Capture the cell that displays the provided text and extract its [X, Y] central coordinate. 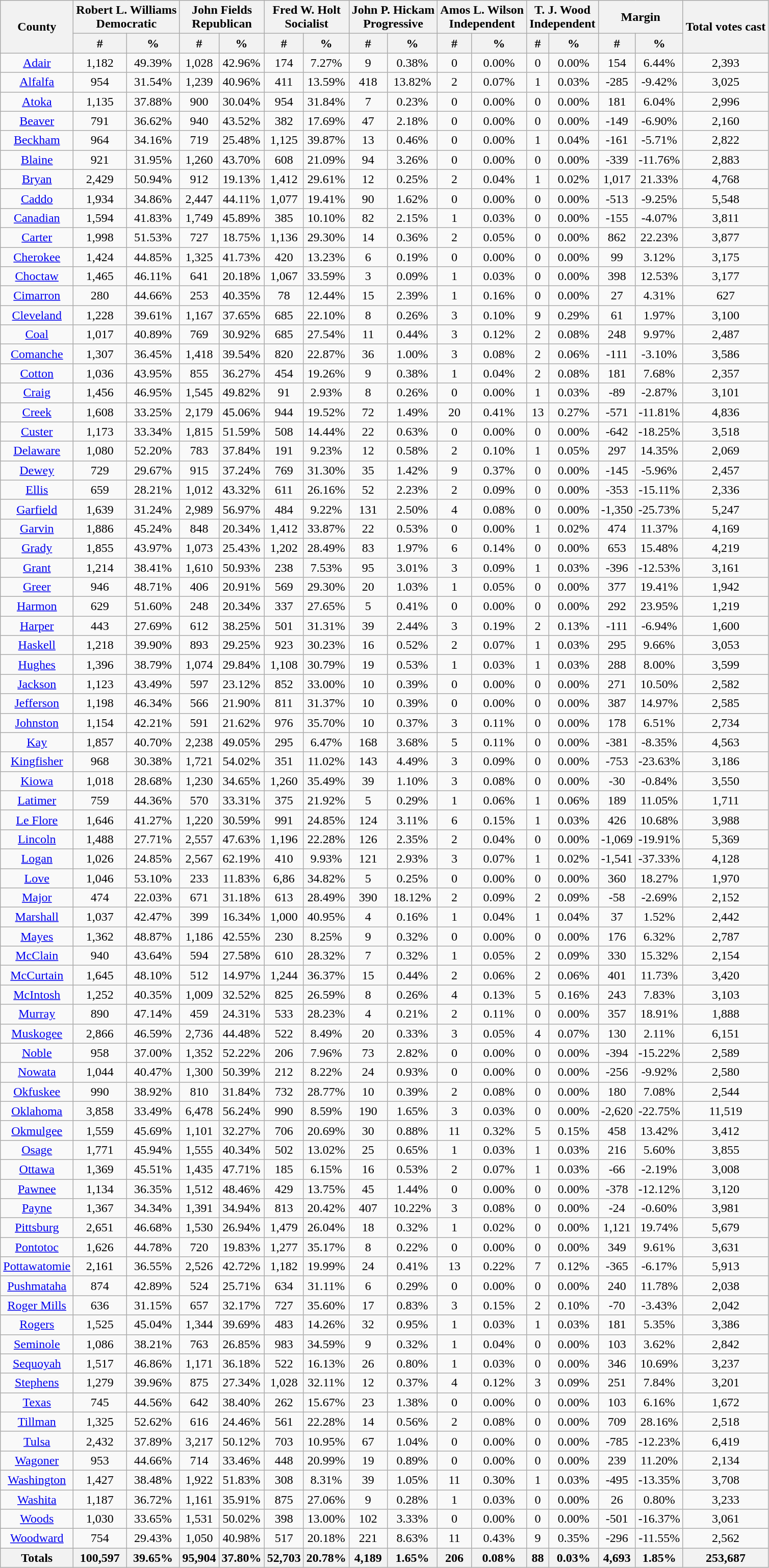
10.22% [412, 1208]
11.73% [659, 975]
Creek [37, 412]
50.39% [242, 1072]
1,300 [199, 1072]
561 [284, 1422]
Love [37, 878]
-642 [617, 432]
3,217 [199, 1441]
Dewey [37, 470]
1,044 [100, 1072]
1,367 [100, 1208]
1,610 [199, 568]
410 [284, 858]
2,152 [726, 898]
31.54% [153, 82]
611 [284, 490]
1,942 [726, 587]
0.65% [412, 1150]
82 [368, 218]
36 [368, 354]
1,608 [100, 412]
1,721 [199, 762]
43.49% [153, 684]
Johnston [37, 723]
34.65% [242, 781]
-501 [617, 1519]
0.95% [412, 1325]
991 [284, 820]
2,866 [100, 1033]
6.47% [326, 742]
671 [199, 898]
39.90% [153, 645]
73 [368, 1053]
2,883 [726, 160]
953 [100, 1460]
1,167 [199, 315]
43.64% [153, 956]
33.31% [242, 800]
48.46% [242, 1189]
43.97% [153, 548]
Harmon [37, 606]
1,073 [199, 548]
1,479 [284, 1228]
34.86% [153, 198]
-16.37% [659, 1519]
233 [199, 878]
0.58% [412, 451]
-3.43% [659, 1305]
Bryan [37, 179]
44.48% [242, 1033]
1.44% [412, 1189]
88 [538, 1558]
1,352 [199, 1053]
900 [199, 102]
28.77% [326, 1092]
38.92% [153, 1092]
-394 [617, 1053]
26.85% [242, 1344]
-23.63% [659, 762]
9.61% [659, 1247]
54.02% [242, 762]
38.41% [153, 568]
2.15% [412, 218]
41.83% [153, 218]
10.10% [326, 218]
3,186 [726, 762]
0.56% [412, 1422]
399 [199, 917]
31.37% [326, 703]
1,530 [199, 1228]
9.23% [326, 451]
-66 [617, 1169]
-70 [617, 1305]
1,424 [100, 257]
271 [617, 684]
32 [368, 1325]
1,998 [100, 237]
3,386 [726, 1325]
-0.60% [659, 1208]
16.13% [326, 1363]
659 [100, 490]
37.88% [153, 102]
43.32% [242, 490]
Cleveland [37, 315]
20.69% [326, 1130]
848 [199, 528]
1,600 [726, 626]
Hughes [37, 665]
23.12% [242, 684]
20.78% [326, 1558]
48.71% [153, 587]
512 [199, 975]
251 [617, 1383]
811 [284, 703]
2,580 [726, 1072]
48.87% [153, 937]
732 [284, 1092]
3.01% [412, 568]
0.35% [574, 1538]
964 [100, 140]
34.82% [326, 878]
130 [617, 1033]
983 [284, 1344]
1,771 [100, 1150]
1,228 [100, 315]
Carter [37, 237]
Lincoln [37, 839]
729 [100, 470]
1.00% [412, 354]
29.25% [242, 645]
Jefferson [37, 703]
-2.19% [659, 1169]
-18.25% [659, 432]
Latimer [37, 800]
1,815 [199, 432]
502 [284, 1150]
0.33% [412, 1033]
41.73% [242, 257]
6.16% [659, 1402]
1,369 [100, 1169]
2,736 [199, 1033]
11.02% [326, 762]
Ottawa [37, 1169]
52.62% [153, 1422]
46.95% [153, 393]
-149 [617, 121]
0.88% [412, 1130]
39.65% [153, 1558]
-396 [617, 568]
3,631 [726, 1247]
360 [617, 878]
1,517 [100, 1363]
754 [100, 1538]
Robert L. WilliamsDemocratic [126, 17]
288 [617, 665]
3,100 [726, 315]
1,067 [284, 276]
216 [617, 1150]
-9.42% [659, 82]
8.31% [326, 1480]
1,026 [100, 858]
16.34% [242, 917]
30.04% [242, 102]
99 [617, 257]
1,749 [199, 218]
19.52% [326, 412]
636 [100, 1305]
448 [284, 1460]
Murray [37, 1014]
-339 [617, 160]
382 [284, 121]
8.49% [326, 1033]
-145 [617, 470]
3.26% [412, 160]
1,077 [284, 198]
3,061 [726, 1519]
958 [100, 1053]
6.15% [326, 1169]
37.84% [242, 451]
95,904 [199, 1558]
1,465 [100, 276]
4,219 [726, 548]
23 [368, 1402]
32.17% [242, 1305]
26.16% [326, 490]
4,128 [726, 858]
0.83% [412, 1305]
2,069 [726, 451]
280 [100, 296]
-4.07% [659, 218]
44.11% [242, 198]
810 [199, 1092]
3,412 [726, 1130]
1,202 [284, 548]
1,125 [284, 140]
-161 [617, 140]
-2.69% [659, 898]
31.15% [153, 1305]
1,934 [100, 198]
6.04% [659, 102]
Beckham [37, 140]
0.21% [412, 1014]
John FieldsRepublican [222, 17]
426 [617, 820]
483 [284, 1325]
27.06% [326, 1499]
1,857 [100, 742]
4,768 [726, 179]
33.65% [153, 1519]
56.97% [242, 509]
7.83% [659, 995]
11.83% [242, 878]
Grant [37, 568]
Alfalfa [37, 82]
642 [199, 1402]
39.69% [242, 1325]
921 [100, 160]
35.91% [242, 1499]
8.59% [326, 1111]
783 [199, 451]
-0.84% [659, 781]
31.24% [153, 509]
5,369 [726, 839]
2,154 [726, 956]
1,626 [100, 1247]
0.27% [574, 412]
50.94% [153, 179]
19.74% [659, 1228]
-296 [617, 1538]
27.65% [326, 606]
Margin [640, 17]
45 [368, 1189]
10.69% [659, 1363]
Pontotoc [37, 1247]
759 [100, 800]
616 [199, 1422]
27.54% [326, 335]
40.96% [242, 82]
3,101 [726, 393]
Choctaw [37, 276]
1.85% [659, 1558]
230 [284, 937]
3,177 [726, 276]
124 [368, 820]
0.89% [412, 1460]
813 [284, 1208]
36.55% [153, 1267]
377 [617, 587]
1,888 [726, 1014]
1,123 [100, 684]
0.46% [412, 140]
308 [284, 1480]
Greer [37, 587]
5,679 [726, 1228]
42.89% [153, 1286]
13.82% [412, 82]
-365 [617, 1267]
357 [617, 1014]
420 [284, 257]
52.20% [153, 451]
-13.35% [659, 1480]
346 [617, 1363]
25 [368, 1150]
612 [199, 626]
862 [617, 237]
1,646 [100, 820]
-513 [617, 198]
Roger Mills [37, 1305]
5.35% [659, 1325]
2,442 [726, 917]
0.36% [412, 237]
Amos L. WilsonIndependent [482, 17]
46.86% [153, 1363]
3,981 [726, 1208]
Osage [37, 1150]
608 [284, 160]
45.89% [242, 218]
5,247 [726, 509]
1.03% [412, 587]
418 [368, 82]
3.12% [659, 257]
18.91% [659, 1014]
25.71% [242, 1286]
Pushmataha [37, 1286]
745 [100, 1402]
41.27% [153, 820]
Garfield [37, 509]
191 [284, 451]
47.63% [242, 839]
2,996 [726, 102]
-19.91% [659, 839]
30.92% [242, 335]
459 [199, 1014]
46.34% [153, 703]
2,787 [726, 937]
24.46% [242, 1422]
25.48% [242, 140]
Totals [37, 1558]
1,012 [199, 490]
-24 [617, 1208]
2,357 [726, 373]
T. J. WoodIndependent [562, 17]
1,456 [100, 393]
180 [617, 1092]
78 [284, 296]
5,913 [726, 1267]
91 [284, 393]
3.33% [412, 1519]
7.68% [659, 373]
Grady [37, 548]
52,703 [284, 1558]
Woodward [37, 1538]
1,645 [100, 975]
44.78% [153, 1247]
2,457 [726, 470]
18.75% [242, 237]
Custer [37, 432]
Adair [37, 63]
Cimarron [37, 296]
458 [617, 1130]
21.62% [242, 723]
21.33% [659, 179]
45.06% [242, 412]
385 [284, 218]
1,220 [199, 820]
Total votes cast [726, 27]
Delaware [37, 451]
Comanche [37, 354]
390 [368, 898]
1,545 [199, 393]
-9.92% [659, 1072]
174 [284, 63]
1,036 [100, 373]
1.62% [412, 198]
7.08% [659, 1092]
2,734 [726, 723]
2,432 [100, 1441]
253,687 [726, 1558]
33.46% [242, 1460]
443 [100, 626]
14.26% [326, 1325]
37.24% [242, 470]
46.68% [153, 1228]
0.52% [412, 645]
McClain [37, 956]
31.31% [326, 626]
-6.17% [659, 1267]
24.31% [242, 1014]
42.72% [242, 1267]
47.14% [153, 1014]
2,582 [726, 684]
-12.53% [659, 568]
533 [284, 1014]
11,519 [726, 1111]
20.91% [242, 587]
1,136 [284, 237]
Craig [37, 393]
1,396 [100, 665]
33.49% [153, 1111]
37.80% [242, 1558]
2,842 [726, 1344]
62.19% [242, 858]
720 [199, 1247]
Muskogee [37, 1033]
1.42% [412, 470]
337 [284, 606]
2.39% [412, 296]
21.92% [326, 800]
1,218 [100, 645]
3,811 [726, 218]
Canadian [37, 218]
42.47% [153, 917]
33.87% [326, 528]
2,822 [726, 140]
253 [199, 296]
1,108 [284, 665]
4,563 [726, 742]
1.04% [412, 1441]
28.68% [153, 781]
6,478 [199, 1111]
18.27% [659, 878]
9.93% [326, 858]
19.26% [326, 373]
3,858 [100, 1111]
11.78% [659, 1286]
-3.10% [659, 354]
212 [284, 1072]
1,344 [199, 1325]
13.59% [326, 82]
297 [617, 451]
-9.25% [659, 198]
Pittsburg [37, 1228]
1,279 [100, 1383]
2,042 [726, 1305]
375 [284, 800]
29.84% [242, 665]
34.59% [326, 1344]
1,555 [199, 1150]
1,435 [199, 1169]
10.50% [659, 684]
3,518 [726, 432]
2.11% [659, 1033]
Haskell [37, 645]
36.72% [153, 1499]
Texas [37, 1402]
36.62% [153, 121]
-1,350 [617, 509]
Ellis [37, 490]
53.10% [153, 878]
262 [284, 1402]
1,922 [199, 1480]
168 [368, 742]
51.60% [153, 606]
44.36% [153, 800]
1.38% [412, 1402]
72 [368, 412]
28.16% [659, 1422]
944 [284, 412]
351 [284, 762]
-571 [617, 412]
3,599 [726, 665]
22.10% [326, 315]
1,391 [199, 1208]
100,597 [100, 1558]
0.43% [499, 1538]
-25.73% [659, 509]
25.43% [242, 548]
912 [199, 179]
5,548 [726, 198]
1,018 [100, 781]
90 [368, 198]
34.94% [242, 1208]
Washita [37, 1499]
1,230 [199, 781]
2.82% [412, 1053]
36.37% [326, 975]
2,238 [199, 742]
0.93% [412, 1072]
1.49% [412, 412]
31.18% [242, 898]
John P. HickamProgressive [393, 17]
185 [284, 1169]
50.12% [242, 1441]
-15.11% [659, 490]
0.30% [499, 1480]
45.51% [153, 1169]
923 [284, 645]
613 [284, 898]
43.52% [242, 121]
508 [284, 432]
32.27% [242, 1130]
9.66% [659, 645]
39.54% [242, 354]
3,988 [726, 820]
2,567 [199, 858]
1,711 [726, 800]
-8.35% [659, 742]
1,525 [100, 1325]
629 [100, 606]
35.60% [326, 1305]
2,336 [726, 490]
1,187 [100, 1499]
874 [100, 1286]
1,171 [199, 1363]
-11.55% [659, 1538]
411 [284, 82]
2,447 [199, 198]
-5.71% [659, 140]
Tulsa [37, 1441]
38.48% [153, 1480]
35.17% [326, 1247]
McIntosh [37, 995]
243 [617, 995]
67 [368, 1441]
Pottawatomie [37, 1267]
-22.75% [659, 1111]
-37.33% [659, 858]
45.24% [153, 528]
6,151 [726, 1033]
Le Flore [37, 820]
13.00% [326, 1519]
33.00% [326, 684]
30.79% [326, 665]
34.16% [153, 140]
2,161 [100, 1267]
1.10% [412, 781]
29.61% [326, 179]
7.27% [326, 63]
Marshall [37, 917]
38.40% [242, 1402]
44.56% [153, 1402]
1,046 [100, 878]
49.82% [242, 393]
976 [284, 723]
7.96% [326, 1053]
13.42% [659, 1130]
45.69% [153, 1130]
2,526 [199, 1267]
627 [726, 296]
454 [284, 373]
43.70% [242, 160]
Tillman [37, 1422]
703 [284, 1441]
3.68% [412, 742]
35 [368, 470]
1,252 [100, 995]
3,233 [726, 1499]
1,050 [199, 1538]
48.10% [153, 975]
-58 [617, 898]
3,237 [726, 1363]
121 [368, 858]
1,559 [100, 1130]
719 [199, 140]
890 [100, 1014]
47 [368, 121]
Pawnee [37, 1189]
Cherokee [37, 257]
3,855 [726, 1150]
19.99% [326, 1267]
126 [368, 839]
83 [368, 548]
15.32% [659, 956]
3,201 [726, 1383]
County [37, 27]
1,639 [100, 509]
3,025 [726, 82]
2,544 [726, 1092]
6.44% [659, 63]
22.87% [326, 354]
13.02% [326, 1150]
33.25% [153, 412]
18.12% [412, 898]
Caddo [37, 198]
12.44% [326, 296]
1,121 [617, 1228]
1,186 [199, 937]
6,86 [284, 878]
3,877 [726, 237]
35.70% [326, 723]
8.63% [412, 1538]
3.62% [659, 1344]
239 [617, 1460]
1,000 [284, 917]
915 [199, 470]
-30 [617, 781]
221 [368, 1538]
Kay [37, 742]
22.03% [153, 898]
37 [617, 917]
10.95% [326, 1441]
406 [199, 587]
2,038 [726, 1286]
-2.87% [659, 393]
Washington [37, 1480]
591 [199, 723]
14.44% [326, 432]
26.94% [242, 1228]
1,101 [199, 1130]
Payne [37, 1208]
1,970 [726, 878]
52.22% [242, 1053]
Blaine [37, 160]
40.47% [153, 1072]
1,135 [100, 102]
21.09% [326, 160]
40.98% [242, 1538]
51.59% [242, 432]
19.83% [242, 1247]
2,562 [726, 1538]
11.20% [659, 1460]
1,196 [284, 839]
349 [617, 1247]
1,886 [100, 528]
-753 [617, 762]
50.93% [242, 568]
28.23% [326, 1014]
32.52% [242, 995]
9.22% [326, 509]
45.04% [153, 1325]
11.37% [659, 528]
31.11% [326, 1286]
1,239 [199, 82]
Okmulgee [37, 1130]
3,008 [726, 1169]
2,429 [100, 179]
5.60% [659, 1150]
1,307 [100, 354]
484 [284, 509]
597 [199, 684]
-155 [617, 218]
26.04% [326, 1228]
714 [199, 1460]
8.00% [659, 665]
34.34% [153, 1208]
27.58% [242, 956]
37.89% [153, 1441]
27.34% [242, 1383]
-11.81% [659, 412]
1.05% [412, 1480]
-12.23% [659, 1441]
40.34% [242, 1150]
-89 [617, 393]
18 [368, 1228]
825 [284, 995]
1,134 [100, 1189]
641 [199, 276]
14.35% [659, 451]
Beaver [37, 121]
1,277 [284, 1247]
27.71% [153, 839]
2,589 [726, 1053]
3,550 [726, 781]
501 [284, 626]
39.87% [326, 140]
-15.22% [659, 1053]
7.53% [326, 568]
2,557 [199, 839]
94 [368, 160]
240 [617, 1286]
706 [284, 1130]
657 [199, 1305]
37.65% [242, 315]
1,512 [199, 1189]
Major [37, 898]
893 [199, 645]
1,531 [199, 1519]
3,103 [726, 995]
Woods [37, 1519]
29.67% [153, 470]
32.11% [326, 1383]
154 [617, 63]
-256 [617, 1072]
1,214 [100, 568]
2,989 [199, 509]
51.83% [242, 1480]
Nowata [37, 1072]
401 [617, 975]
Atoka [37, 102]
40.95% [326, 917]
820 [284, 354]
429 [284, 1189]
-785 [617, 1441]
292 [617, 606]
-12.12% [659, 1189]
178 [617, 723]
Coal [37, 335]
13.23% [326, 257]
17 [368, 1305]
330 [617, 956]
1,427 [100, 1480]
791 [100, 121]
102 [368, 1519]
38.79% [153, 665]
610 [284, 956]
38.25% [242, 626]
36.35% [153, 1189]
11.05% [659, 800]
6.32% [659, 937]
-1,541 [617, 858]
-353 [617, 490]
Garvin [37, 528]
176 [617, 937]
570 [199, 800]
2.50% [412, 509]
3,175 [726, 257]
15.48% [659, 548]
31.95% [153, 160]
566 [199, 703]
9.97% [659, 335]
Wagoner [37, 1460]
2.23% [412, 490]
1,198 [100, 703]
27.69% [153, 626]
36.27% [242, 373]
-6.90% [659, 121]
1,362 [100, 937]
1,173 [100, 432]
2.18% [412, 121]
39.96% [153, 1383]
852 [284, 684]
1.52% [659, 917]
43.95% [153, 373]
Cotton [37, 373]
2,518 [726, 1422]
42.96% [242, 63]
Mayes [37, 937]
3,053 [726, 645]
33.59% [326, 276]
21.90% [242, 703]
95 [368, 568]
Oklahoma [37, 1111]
1,418 [199, 354]
7.84% [659, 1383]
-6.94% [659, 626]
4,836 [726, 412]
594 [199, 956]
709 [617, 1422]
30.59% [242, 820]
Okfuskee [37, 1092]
1,074 [199, 665]
30.38% [153, 762]
22.23% [659, 237]
189 [617, 800]
47.71% [242, 1169]
35.49% [326, 781]
49.05% [242, 742]
28.32% [326, 956]
2,651 [100, 1228]
Sequoyah [37, 1363]
56.24% [242, 1111]
238 [284, 568]
190 [368, 1111]
19.13% [242, 179]
2,585 [726, 703]
Seminole [37, 1344]
8.25% [326, 937]
42.55% [242, 937]
-2,620 [617, 1111]
4,693 [617, 1558]
4,189 [368, 1558]
Jackson [37, 684]
1,154 [100, 723]
Stephens [37, 1383]
0.14% [499, 548]
407 [368, 1208]
42.21% [153, 723]
46.59% [153, 1033]
0.23% [412, 102]
131 [368, 509]
3,161 [726, 568]
23.95% [659, 606]
31.30% [326, 470]
8.22% [326, 1072]
40.89% [153, 335]
-378 [617, 1189]
3,586 [726, 354]
-285 [617, 82]
-5.96% [659, 470]
4,169 [726, 528]
Kiowa [37, 781]
33.34% [153, 432]
653 [617, 548]
0.63% [412, 432]
1,086 [100, 1344]
569 [284, 587]
13.75% [326, 1189]
-11.76% [659, 160]
1,080 [100, 451]
3,120 [726, 1189]
4.49% [412, 762]
1,672 [726, 1402]
1,030 [100, 1519]
2,487 [726, 335]
45.94% [153, 1150]
-1,069 [617, 839]
763 [199, 1344]
52 [368, 490]
517 [284, 1538]
15.67% [326, 1402]
20.99% [326, 1460]
30 [368, 1130]
0.28% [412, 1499]
10.68% [659, 820]
4.31% [659, 296]
44.85% [153, 257]
Noble [37, 1053]
36.18% [242, 1363]
2,134 [726, 1460]
1,488 [100, 839]
12.53% [659, 276]
38.21% [153, 1344]
61 [617, 315]
40.70% [153, 742]
Harper [37, 626]
Rogers [37, 1325]
37.00% [153, 1053]
1,594 [100, 218]
3,708 [726, 1480]
Kingfisher [37, 762]
50.02% [242, 1519]
968 [100, 762]
2.35% [412, 839]
855 [199, 373]
1,855 [100, 548]
28.21% [153, 490]
2,179 [199, 412]
McCurtain [37, 975]
524 [199, 1286]
2.44% [412, 626]
143 [368, 762]
1,009 [199, 995]
39.61% [153, 315]
3,420 [726, 975]
-495 [617, 1480]
2,160 [726, 121]
2,393 [726, 63]
36.45% [153, 354]
3.11% [412, 820]
20.42% [326, 1208]
-381 [617, 742]
Logan [37, 858]
27 [617, 296]
387 [617, 703]
946 [100, 587]
634 [284, 1286]
26.59% [326, 995]
1,219 [726, 606]
1,244 [284, 975]
6,419 [726, 1441]
46.11% [153, 276]
Fred W. HoltSocialist [306, 17]
49.39% [153, 63]
1,161 [199, 1499]
1,037 [100, 917]
51.53% [153, 237]
30.23% [326, 645]
6.51% [659, 723]
29.43% [153, 1538]
17.69% [326, 121]
